Pinpoint the cell where the given text exists, returning its (X, Y) midpoint coordinate. 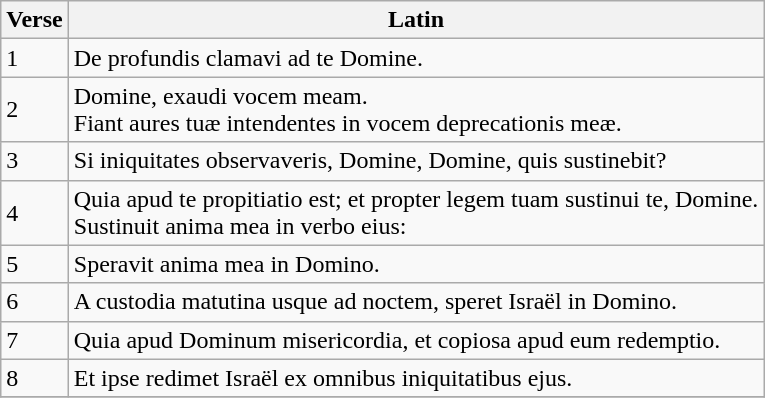
Quia apud Dominum misericordia, et copiosa apud eum redemptio. (416, 340)
5 (35, 264)
Latin (416, 20)
Speravit anima mea in Domino. (416, 264)
A custodia matutina usque ad noctem, speret Israël in Domino. (416, 302)
6 (35, 302)
Quia apud te propitiatio est; et propter legem tuam sustinui te, Domine.Sustinuit anima mea in verbo eius: (416, 212)
Verse (35, 20)
Si iniquitates observaveris, Domine, Domine, quis sustinebit? (416, 161)
4 (35, 212)
De profundis clamavi ad te Domine. (416, 58)
2 (35, 110)
Domine, exaudi vocem meam.Fiant aures tuæ intendentes in vocem deprecationis meæ. (416, 110)
1 (35, 58)
7 (35, 340)
3 (35, 161)
Et ipse redimet Israël ex omnibus iniquitatibus ejus. (416, 378)
8 (35, 378)
